Detect which cell encompasses the target text, then output its [X, Y] center coordinate. 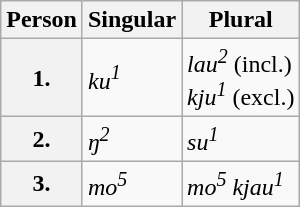
lau2 (incl.)kju1 (excl.) [241, 78]
mo5 [132, 184]
3. [42, 184]
ku1 [132, 78]
su1 [241, 140]
Person [42, 20]
2. [42, 140]
ŋ2 [132, 140]
Plural [241, 20]
Singular [132, 20]
mo5 kjau1 [241, 184]
1. [42, 78]
